Return (X, Y) of the center of cell containing provided text 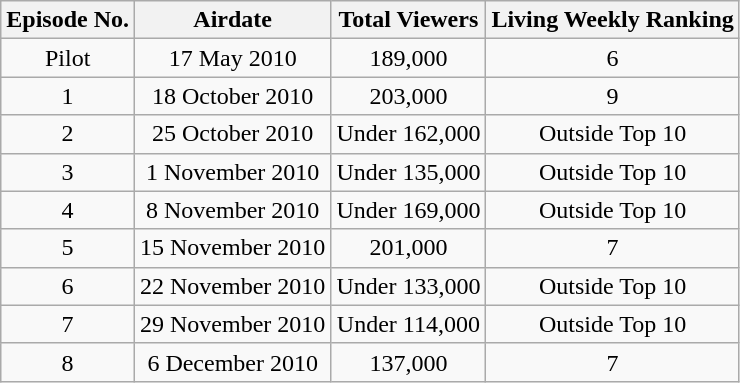
Episode No. (68, 20)
201,000 (408, 248)
2 (68, 134)
15 November 2010 (233, 248)
Under 114,000 (408, 324)
5 (68, 248)
189,000 (408, 58)
Airdate (233, 20)
8 (68, 362)
22 November 2010 (233, 286)
6 December 2010 (233, 362)
203,000 (408, 96)
29 November 2010 (233, 324)
4 (68, 210)
3 (68, 172)
Living Weekly Ranking (612, 20)
137,000 (408, 362)
Under 135,000 (408, 172)
Pilot (68, 58)
25 October 2010 (233, 134)
17 May 2010 (233, 58)
1 (68, 96)
Under 162,000 (408, 134)
Under 169,000 (408, 210)
1 November 2010 (233, 172)
18 October 2010 (233, 96)
8 November 2010 (233, 210)
9 (612, 96)
Total Viewers (408, 20)
Under 133,000 (408, 286)
